Search for the cell housing the specified text and yield its [X, Y] center coordinate. 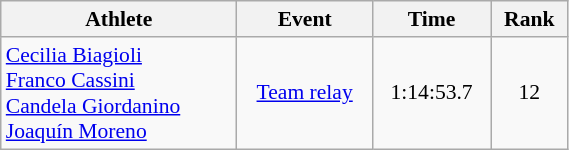
Cecilia Biagioli Franco CassiniCandela Giordanino Joaquín Moreno [119, 93]
Team relay [305, 93]
Athlete [119, 19]
Rank [530, 19]
Time [432, 19]
1:14:53.7 [432, 93]
Event [305, 19]
12 [530, 93]
